From the cell containing the given text, extract its center point as (X, Y) coordinate. 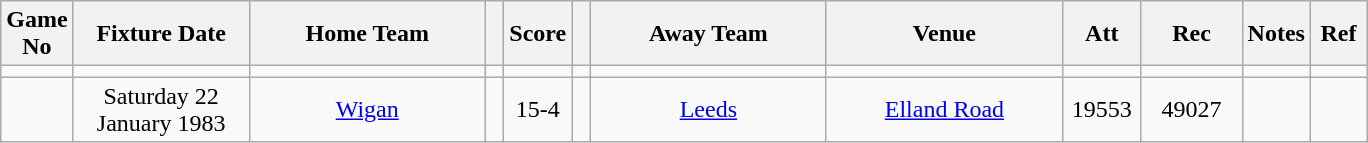
Home Team (367, 34)
19553 (1102, 110)
Saturday 22 January 1983 (161, 110)
Venue (944, 34)
Away Team (708, 34)
Att (1102, 34)
Elland Road (944, 110)
Ref (1338, 34)
Wigan (367, 110)
Rec (1192, 34)
Game No (37, 34)
Notes (1276, 34)
49027 (1192, 110)
Fixture Date (161, 34)
15-4 (538, 110)
Score (538, 34)
Leeds (708, 110)
